From the cell containing the given text, extract its center point as [x, y] coordinate. 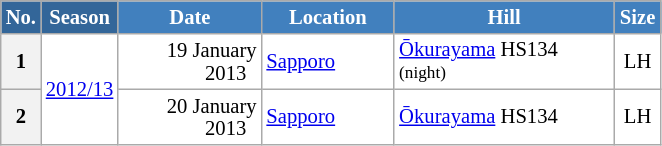
2012/13 [80, 88]
Size [638, 16]
Ōkurayama HS134 (night) [504, 61]
Ōkurayama HS134 [504, 116]
Season [80, 16]
20 January 2013 [190, 116]
Hill [504, 16]
Date [190, 16]
No. [21, 16]
1 [21, 61]
19 January 2013 [190, 61]
2 [21, 116]
Location [328, 16]
